Extract the (X, Y) coordinate from the center of the cell holding the provided text.  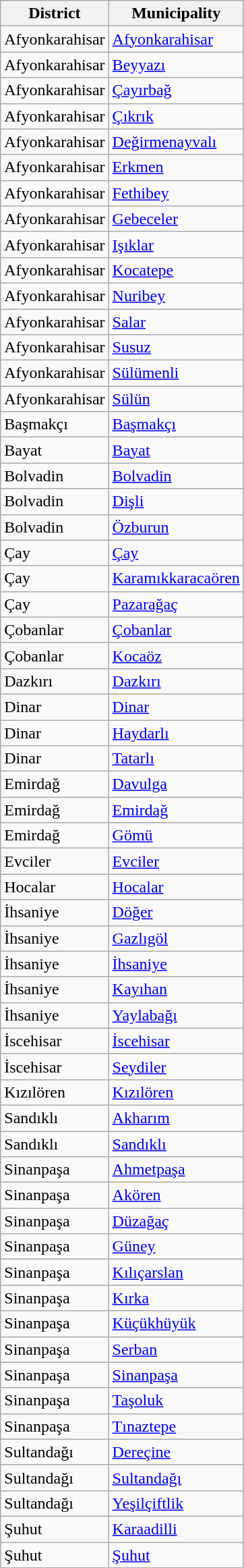
Çayırbağ (176, 90)
Fethibey (176, 193)
Davulga (176, 784)
Özburun (176, 527)
Karaadilli (176, 1529)
Gazlıgöl (176, 938)
Döğer (176, 913)
Kayıhan (176, 990)
Yeşilçiftlik (176, 1503)
Işıklar (176, 244)
Güney (176, 1247)
Dereçine (176, 1452)
Kırka (176, 1298)
Haydarlı (176, 732)
Kılıçarslan (176, 1272)
Sülün (176, 399)
Akharım (176, 1118)
Yaylabağı (176, 1015)
Municipality (176, 13)
Değirmenayvalı (176, 142)
Tatarlı (176, 759)
Nuribey (176, 296)
Salar (176, 322)
Beyyazı (176, 65)
Küçükhüyük (176, 1324)
Gebeceler (176, 219)
Tınaztepe (176, 1426)
Susuz (176, 348)
District (55, 13)
Sülümenli (176, 373)
Akören (176, 1195)
Pazarağaç (176, 604)
Düzağaç (176, 1221)
Serban (176, 1349)
Dişli (176, 502)
Gömü (176, 836)
Ahmetpaşa (176, 1170)
Erkmen (176, 167)
Seydiler (176, 1066)
Taşoluk (176, 1401)
Çıkrık (176, 116)
Kocaöz (176, 655)
Karamıkkaracaören (176, 578)
Kocatepe (176, 270)
